Return (X, Y) of the center of cell containing provided text 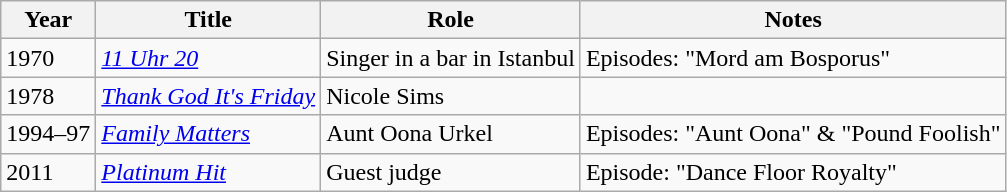
Platinum Hit (208, 172)
Year (48, 20)
Episode: "Dance Floor Royalty" (793, 172)
1970 (48, 58)
Family Matters (208, 134)
Role (451, 20)
Title (208, 20)
Guest judge (451, 172)
11 Uhr 20 (208, 58)
1978 (48, 96)
Aunt Oona Urkel (451, 134)
Notes (793, 20)
Nicole Sims (451, 96)
1994–97 (48, 134)
Episodes: "Mord am Bosporus" (793, 58)
2011 (48, 172)
Singer in a bar in Istanbul (451, 58)
Thank God It's Friday (208, 96)
Episodes: "Aunt Oona" & "Pound Foolish" (793, 134)
